Return the (X, Y) coordinate for the center point of the cell that contains the specified text.  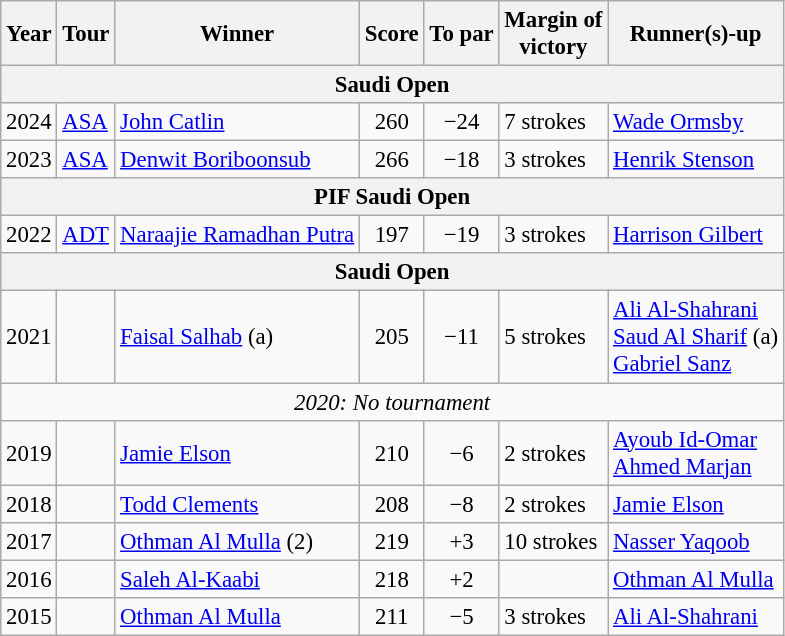
−5 (462, 617)
−11 (462, 337)
2020: No tournament (392, 402)
2016 (29, 579)
218 (392, 579)
−8 (462, 504)
2017 (29, 541)
Ali Al-Shahrani Saud Al Sharif (a) Gabriel Sanz (696, 337)
266 (392, 160)
To par (462, 34)
219 (392, 541)
2022 (29, 235)
Othman Al Mulla (2) (238, 541)
Wade Ormsby (696, 122)
Runner(s)-up (696, 34)
2024 (29, 122)
John Catlin (238, 122)
197 (392, 235)
ADT (86, 235)
+2 (462, 579)
2015 (29, 617)
205 (392, 337)
Denwit Boriboonsub (238, 160)
Margin ofvictory (554, 34)
260 (392, 122)
211 (392, 617)
−18 (462, 160)
+3 (462, 541)
Tour (86, 34)
Winner (238, 34)
Naraajie Ramadhan Putra (238, 235)
Ali Al-Shahrani (696, 617)
Nasser Yaqoob (696, 541)
Score (392, 34)
−19 (462, 235)
−24 (462, 122)
208 (392, 504)
Saleh Al-Kaabi (238, 579)
10 strokes (554, 541)
PIF Saudi Open (392, 197)
Ayoub Id-Omar Ahmed Marjan (696, 452)
Todd Clements (238, 504)
Year (29, 34)
210 (392, 452)
Faisal Salhab (a) (238, 337)
Harrison Gilbert (696, 235)
7 strokes (554, 122)
2023 (29, 160)
−6 (462, 452)
2021 (29, 337)
2018 (29, 504)
5 strokes (554, 337)
Henrik Stenson (696, 160)
2019 (29, 452)
